Locate the cell with the specified text and output its (X, Y) center coordinate. 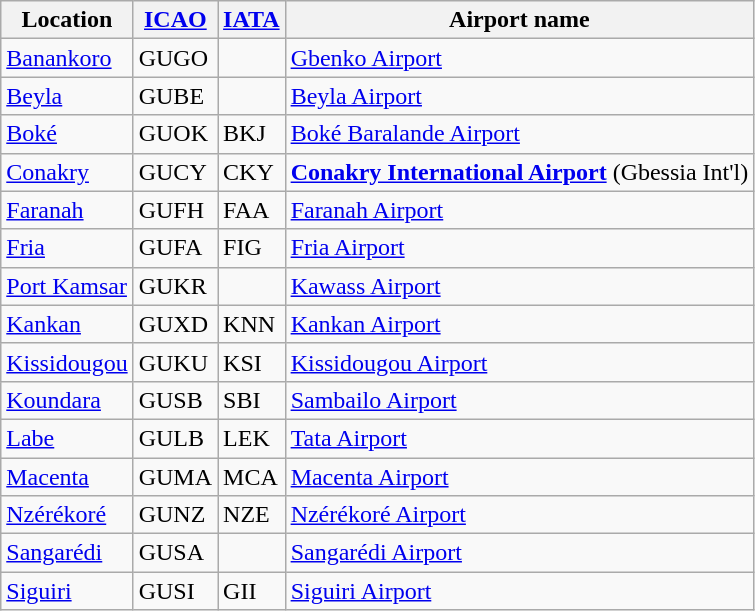
Macenta Airport (520, 477)
Kissidougou (67, 362)
GUKR (175, 286)
Siguiri Airport (520, 591)
BKJ (252, 134)
Sambailo Airport (520, 400)
Kankan Airport (520, 324)
NZE (252, 515)
Boké (67, 134)
LEK (252, 438)
CKY (252, 172)
Nzérékoré (67, 515)
GII (252, 591)
Kawass Airport (520, 286)
Boké Baralande Airport (520, 134)
SBI (252, 400)
MCA (252, 477)
GUMA (175, 477)
GUKU (175, 362)
Sangarédi Airport (520, 553)
Faranah (67, 210)
GUGO (175, 58)
GUFH (175, 210)
GUSA (175, 553)
Faranah Airport (520, 210)
GULB (175, 438)
Airport name (520, 20)
Gbenko Airport (520, 58)
GUBE (175, 96)
Tata Airport (520, 438)
GUXD (175, 324)
Location (67, 20)
Port Kamsar (67, 286)
Beyla (67, 96)
Fria (67, 248)
IATA (252, 20)
FIG (252, 248)
KNN (252, 324)
GUSB (175, 400)
GUCY (175, 172)
GUOK (175, 134)
Siguiri (67, 591)
KSI (252, 362)
Nzérékoré Airport (520, 515)
Fria Airport (520, 248)
GUNZ (175, 515)
Labe (67, 438)
Kankan (67, 324)
Conakry International Airport (Gbessia Int'l) (520, 172)
Banankoro (67, 58)
Macenta (67, 477)
Sangarédi (67, 553)
Kissidougou Airport (520, 362)
Beyla Airport (520, 96)
GUSI (175, 591)
Koundara (67, 400)
ICAO (175, 20)
FAA (252, 210)
GUFA (175, 248)
Conakry (67, 172)
